Provide the [X, Y] coordinate of the cell's center where the given text is located.  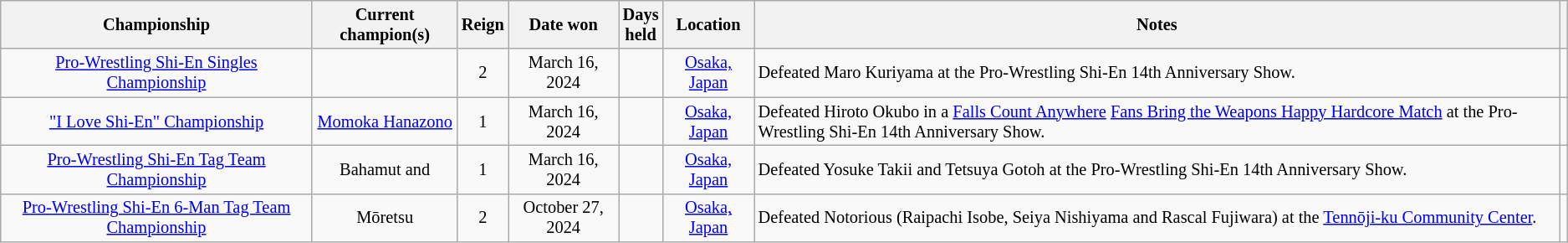
Daysheld [641, 24]
October 27, 2024 [564, 218]
Location [707, 24]
Reign [483, 24]
Pro-Wrestling Shi-En Singles Championship [157, 73]
Defeated Hiroto Okubo in a Falls Count Anywhere Fans Bring the Weapons Happy Hardcore Match at the Pro-Wrestling Shi-En 14th Anniversary Show. [1157, 121]
Championship [157, 24]
Pro-Wrestling Shi-En 6-Man Tag Team Championship [157, 218]
Pro-Wrestling Shi-En Tag Team Championship [157, 169]
Defeated Maro Kuriyama at the Pro-Wrestling Shi-En 14th Anniversary Show. [1157, 73]
Defeated Notorious (Raipachi Isobe, Seiya Nishiyama and Rascal Fujiwara) at the Tennōji-ku Community Center. [1157, 218]
Defeated Yosuke Takii and Tetsuya Gotoh at the Pro-Wrestling Shi-En 14th Anniversary Show. [1157, 169]
Date won [564, 24]
Mōretsu [385, 218]
Momoka Hanazono [385, 121]
Notes [1157, 24]
Bahamut and [385, 169]
"I Love Shi-En" Championship [157, 121]
Current champion(s) [385, 24]
